Determine the [x, y] coordinate at the center of the cell enclosing the given text.  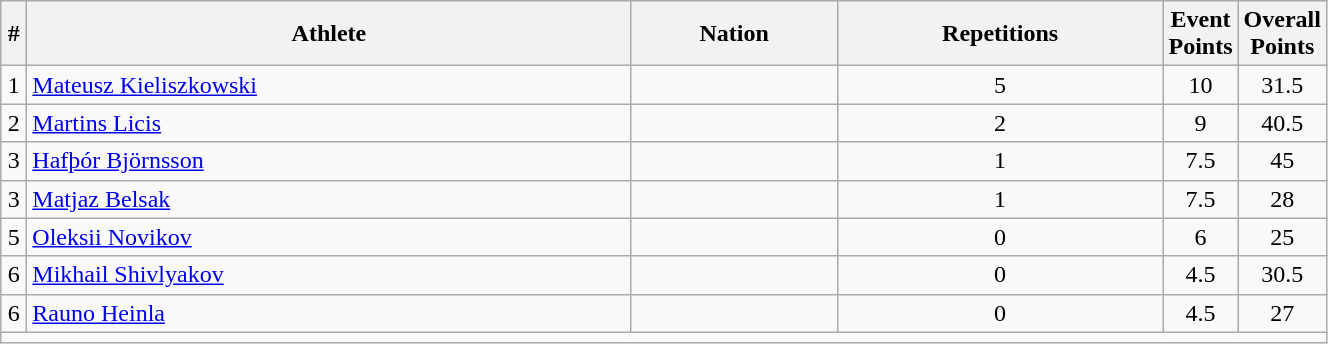
Hafþór Björnsson [329, 161]
28 [1282, 199]
# [14, 34]
27 [1282, 313]
40.5 [1282, 123]
30.5 [1282, 275]
25 [1282, 237]
Athlete [329, 34]
Nation [734, 34]
Mikhail Shivlyakov [329, 275]
Mateusz Kieliszkowski [329, 85]
Event Points [1200, 34]
9 [1200, 123]
Martins Licis [329, 123]
Oleksii Novikov [329, 237]
10 [1200, 85]
Matjaz Belsak [329, 199]
Rauno Heinla [329, 313]
45 [1282, 161]
31.5 [1282, 85]
Repetitions [1000, 34]
Overall Points [1282, 34]
